Output the [x, y] coordinate of the center of the cell containing the given text.  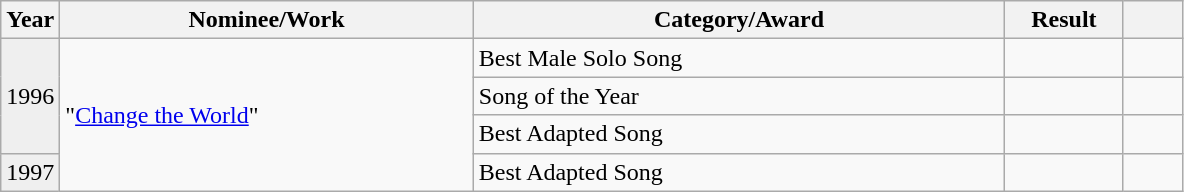
Best Male Solo Song [739, 58]
"Change the World" [266, 115]
1996 [30, 96]
Year [30, 20]
Song of the Year [739, 96]
Category/Award [739, 20]
Nominee/Work [266, 20]
1997 [30, 172]
Result [1064, 20]
